Scan for the cell matching the given text and deliver its (X, Y) coordinate at center. 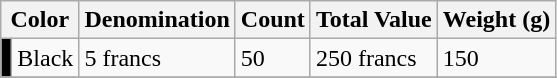
Weight (g) (496, 20)
Count (272, 20)
Total Value (374, 20)
250 francs (374, 58)
5 francs (157, 58)
Denomination (157, 20)
150 (496, 58)
50 (272, 58)
Color (40, 20)
Black (46, 58)
